Return the (x, y) coordinate for the center point of the cell that contains the specified text.  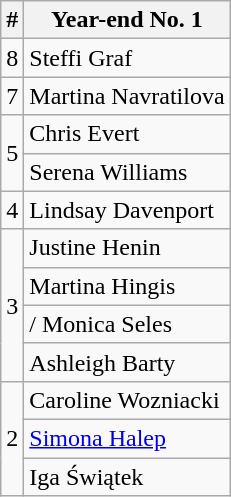
Simona Halep (127, 438)
Year-end No. 1 (127, 20)
2 (12, 438)
Serena Williams (127, 172)
Chris Evert (127, 134)
Iga Świątek (127, 477)
5 (12, 153)
/ Monica Seles (127, 324)
Martina Navratilova (127, 96)
Caroline Wozniacki (127, 400)
# (12, 20)
7 (12, 96)
Ashleigh Barty (127, 362)
3 (12, 305)
4 (12, 210)
Lindsay Davenport (127, 210)
Steffi Graf (127, 58)
8 (12, 58)
Martina Hingis (127, 286)
Justine Henin (127, 248)
